Return the [x, y] coordinate for the center point of the cell that contains the specified text.  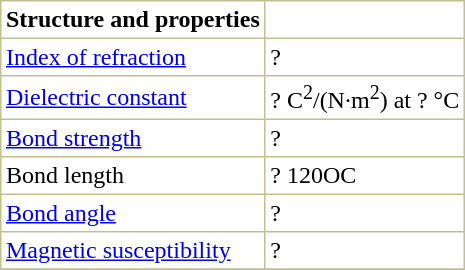
? C2/(N·m2) at ? °C [364, 98]
Bond length [133, 176]
Bond strength [133, 139]
Magnetic susceptibility [133, 251]
Bond angle [133, 214]
Structure and properties [133, 20]
Dielectric constant [133, 98]
? 120OC [364, 176]
Index of refraction [133, 57]
